Find where the given text appears and provide that cell's center as [x, y] coordinate. 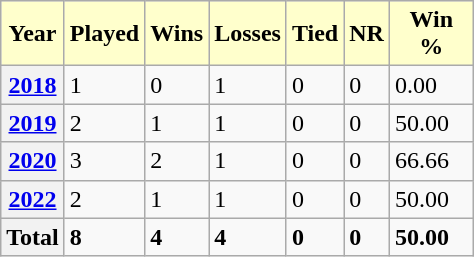
Win % [431, 34]
Tied [314, 34]
8 [104, 237]
Wins [177, 34]
2022 [33, 199]
NR [367, 34]
66.66 [431, 161]
Year [33, 34]
0.00 [431, 85]
2019 [33, 123]
Losses [248, 34]
2020 [33, 161]
3 [104, 161]
Played [104, 34]
2018 [33, 85]
Total [33, 237]
